Identify which cell holds the provided text, then report its (x, y) central coordinate. 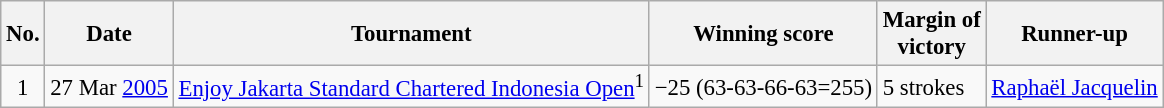
27 Mar 2005 (109, 87)
Margin ofvictory (932, 34)
5 strokes (932, 87)
Runner-up (1074, 34)
Date (109, 34)
−25 (63-63-66-63=255) (763, 87)
Tournament (411, 34)
Winning score (763, 34)
No. (23, 34)
1 (23, 87)
Raphaël Jacquelin (1074, 87)
Enjoy Jakarta Standard Chartered Indonesia Open1 (411, 87)
